Output the [X, Y] coordinate of the center of the cell containing the given text.  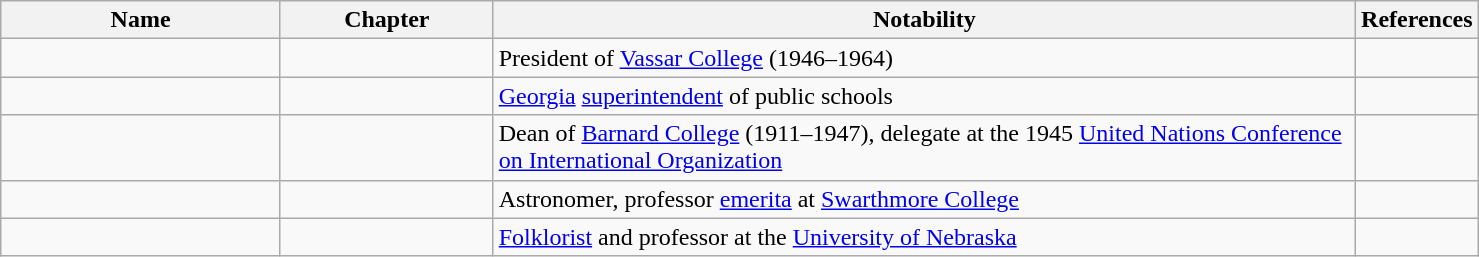
Name [141, 20]
President of Vassar College (1946–1964) [924, 58]
Notability [924, 20]
Astronomer, professor emerita at Swarthmore College [924, 199]
Chapter [386, 20]
Georgia superintendent of public schools [924, 96]
Dean of Barnard College (1911–1947), delegate at the 1945 United Nations Conference on International Organization [924, 148]
References [1418, 20]
Folklorist and professor at the University of Nebraska [924, 237]
